Provide the [x, y] coordinate of the cell's center where the given text is located.  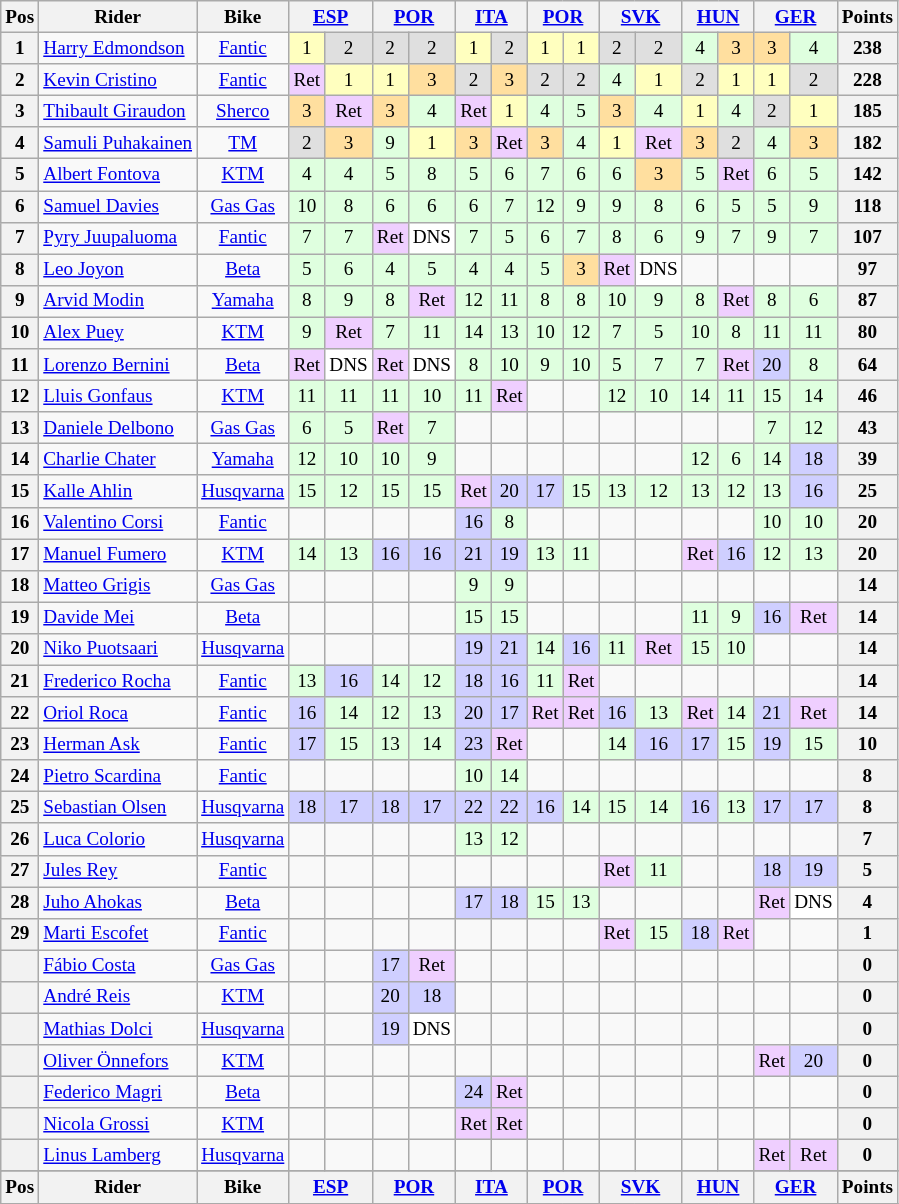
Sherco [243, 111]
Daniele Delbono [118, 428]
64 [867, 365]
Niko Puotsaari [118, 649]
Matteo Grigis [118, 586]
27 [20, 871]
43 [867, 428]
29 [20, 934]
Oliver Önnefors [118, 1061]
26 [20, 839]
97 [867, 270]
Alex Puey [118, 333]
118 [867, 206]
Harry Edmondson [118, 48]
Sebastian Olsen [118, 808]
Charlie Chater [118, 460]
182 [867, 143]
Arvid Modin [118, 301]
185 [867, 111]
Linus Lamberg [118, 1156]
87 [867, 301]
Oriol Roca [118, 713]
Thibault Giraudon [118, 111]
Frederico Rocha [118, 681]
Lorenzo Bernini [118, 365]
142 [867, 175]
Samuli Puhakainen [118, 143]
Marti Escofet [118, 934]
André Reis [118, 997]
Valentino Corsi [118, 523]
28 [20, 902]
Leo Joyon [118, 270]
Fábio Costa [118, 966]
Mathias Dolci [118, 1029]
Juho Ahokas [118, 902]
TM [243, 143]
Herman Ask [118, 744]
Pyry Juupaluoma [118, 238]
Albert Fontova [118, 175]
Manuel Fumero [118, 554]
Kalle Ahlin [118, 491]
Lluis Gonfaus [118, 396]
238 [867, 48]
Kevin Cristino [118, 80]
80 [867, 333]
Jules Rey [118, 871]
46 [867, 396]
107 [867, 238]
39 [867, 460]
Davide Mei [118, 618]
Pietro Scardina [118, 776]
Federico Magri [118, 1092]
Nicola Grossi [118, 1124]
Samuel Davies [118, 206]
228 [867, 80]
Luca Colorio [118, 839]
